Return (X, Y) of the center of cell containing provided text 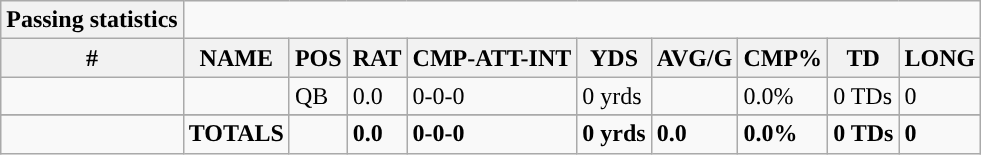
LONG (940, 58)
CMP% (783, 58)
POS (318, 58)
# (92, 58)
CMP-ATT-INT (492, 58)
Passing statistics (92, 20)
TD (864, 58)
NAME (236, 58)
AVG/G (694, 58)
RAT (377, 58)
TOTALS (236, 134)
QB (318, 96)
YDS (614, 58)
